Provide the (X, Y) coordinate of the cell's center where the given text is located.  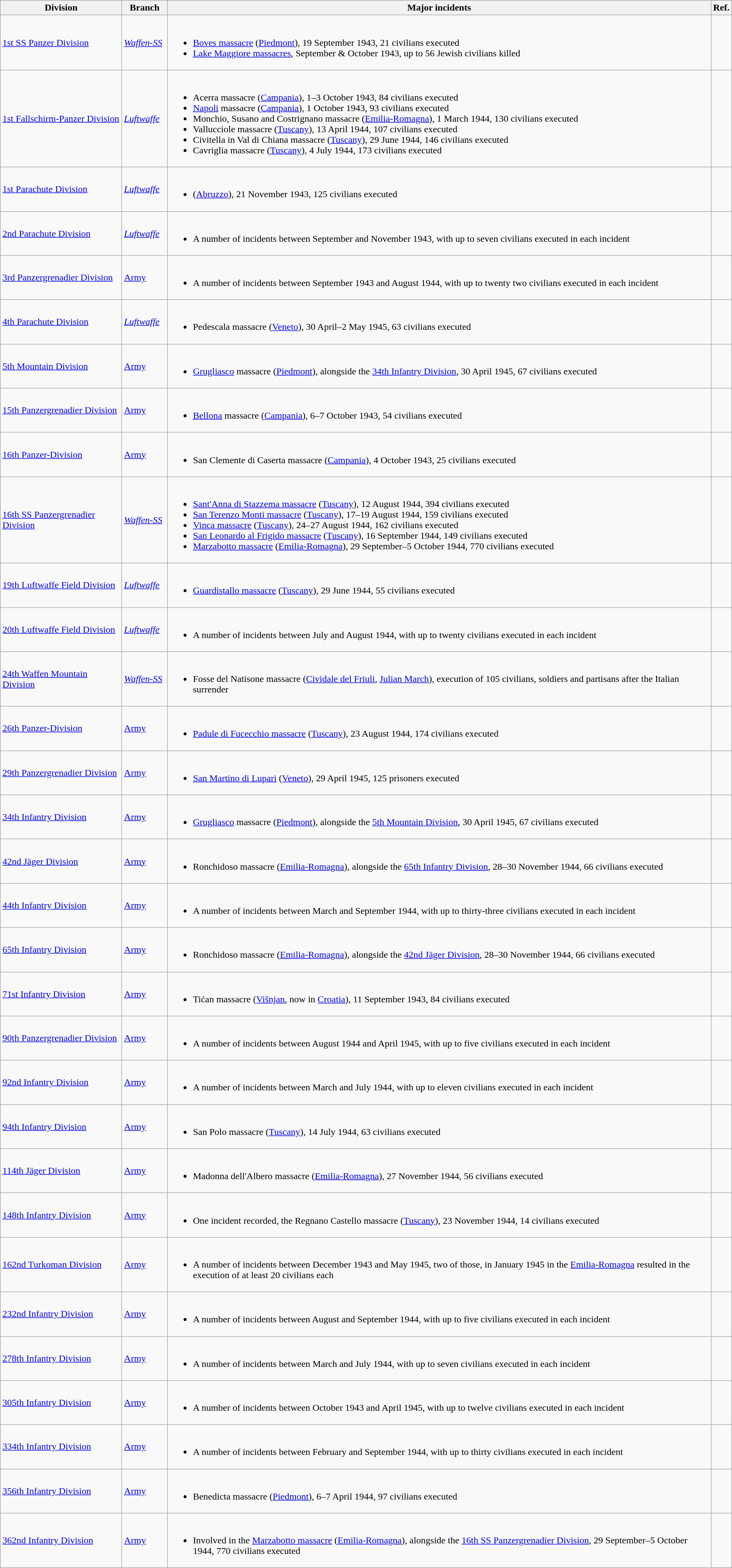
Tićan massacre (Višnjan, now in Croatia), 11 September 1943, 84 civilians executed (439, 994)
1st Fallschirm-Panzer Division (61, 119)
90th Panzergrenadier Division (61, 1038)
A number of incidents between March and July 1944, with up to seven civilians executed in each incident (439, 1358)
A number of incidents between September and November 1943, with up to seven civilians executed in each incident (439, 233)
92nd Infantry Division (61, 1082)
Division (61, 8)
1st SS Panzer Division (61, 43)
Ronchidoso massacre (Emilia-Romagna), alongside the 42nd Jäger Division, 28–30 November 1944, 66 civilians executed (439, 950)
A number of incidents between September 1943 and August 1944, with up to twenty two civilians executed in each incident (439, 278)
2nd Parachute Division (61, 233)
5th Mountain Division (61, 366)
65th Infantry Division (61, 950)
A number of incidents between October 1943 and April 1945, with up to twelve civilians executed in each incident (439, 1403)
44th Infantry Division (61, 905)
A number of incidents between August and September 1944, with up to five civilians executed in each incident (439, 1314)
A number of incidents between August 1944 and April 1945, with up to five civilians executed in each incident (439, 1038)
148th Infantry Division (61, 1215)
Ref. (721, 8)
29th Panzergrenadier Division (61, 773)
A number of incidents between March and July 1944, with up to eleven civilians executed in each incident (439, 1082)
16th Panzer-Division (61, 455)
A number of incidents between February and September 1944, with up to thirty civilians executed in each incident (439, 1447)
334th Infantry Division (61, 1447)
20th Luftwaffe Field Division (61, 629)
(Abruzzo), 21 November 1943, 125 civilians executed (439, 189)
114th Jäger Division (61, 1171)
1st Parachute Division (61, 189)
305th Infantry Division (61, 1403)
Madonna dell'Albero massacre (Emilia-Romagna), 27 November 1944, 56 civilians executed (439, 1171)
232nd Infantry Division (61, 1314)
Pedescala massacre (Veneto), 30 April–2 May 1945, 63 civilians executed (439, 322)
A number of incidents between July and August 1944, with up to twenty civilians executed in each incident (439, 629)
26th Panzer-Division (61, 728)
San Martino di Lupari (Veneto), 29 April 1945, 125 prisoners executed (439, 773)
162nd Turkoman Division (61, 1264)
42nd Jäger Division (61, 861)
Grugliasco massacre (Piedmont), alongside the 5th Mountain Division, 30 April 1945, 67 civilians executed (439, 817)
24th Waffen Mountain Division (61, 679)
Guardistallo massacre (Tuscany), 29 June 1944, 55 civilians executed (439, 585)
34th Infantry Division (61, 817)
Bellona massacre (Campania), 6–7 October 1943, 54 civilians executed (439, 410)
278th Infantry Division (61, 1358)
One incident recorded, the Regnano Castello massacre (Tuscany), 23 November 1944, 14 civilians executed (439, 1215)
A number of incidents between March and September 1944, with up to thirty-three civilians executed in each incident (439, 905)
Grugliasco massacre (Piedmont), alongside the 34th Infantry Division, 30 April 1945, 67 civilians executed (439, 366)
Ronchidoso massacre (Emilia-Romagna), alongside the 65th Infantry Division, 28–30 November 1944, 66 civilians executed (439, 861)
San Clemente di Caserta massacre (Campania), 4 October 1943, 25 civilians executed (439, 455)
356th Infantry Division (61, 1491)
94th Infantry Division (61, 1127)
3rd Panzergrenadier Division (61, 278)
4th Parachute Division (61, 322)
Major incidents (439, 8)
San Polo massacre (Tuscany), 14 July 1944, 63 civilians executed (439, 1127)
362nd Infantry Division (61, 1541)
16th SS Panzergrenadier Division (61, 520)
Fosse del Natisone massacre (Cividale del Friuli, Julian March), execution of 105 civilians, soldiers and partisans after the Italian surrender (439, 679)
Branch (145, 8)
15th Panzergrenadier Division (61, 410)
Benedicta massacre (Piedmont), 6–7 April 1944, 97 civilians executed (439, 1491)
Padule di Fucecchio massacre (Tuscany), 23 August 1944, 174 civilians executed (439, 728)
19th Luftwaffe Field Division (61, 585)
71st Infantry Division (61, 994)
